Capture the cell that displays the provided text and extract its (x, y) central coordinate. 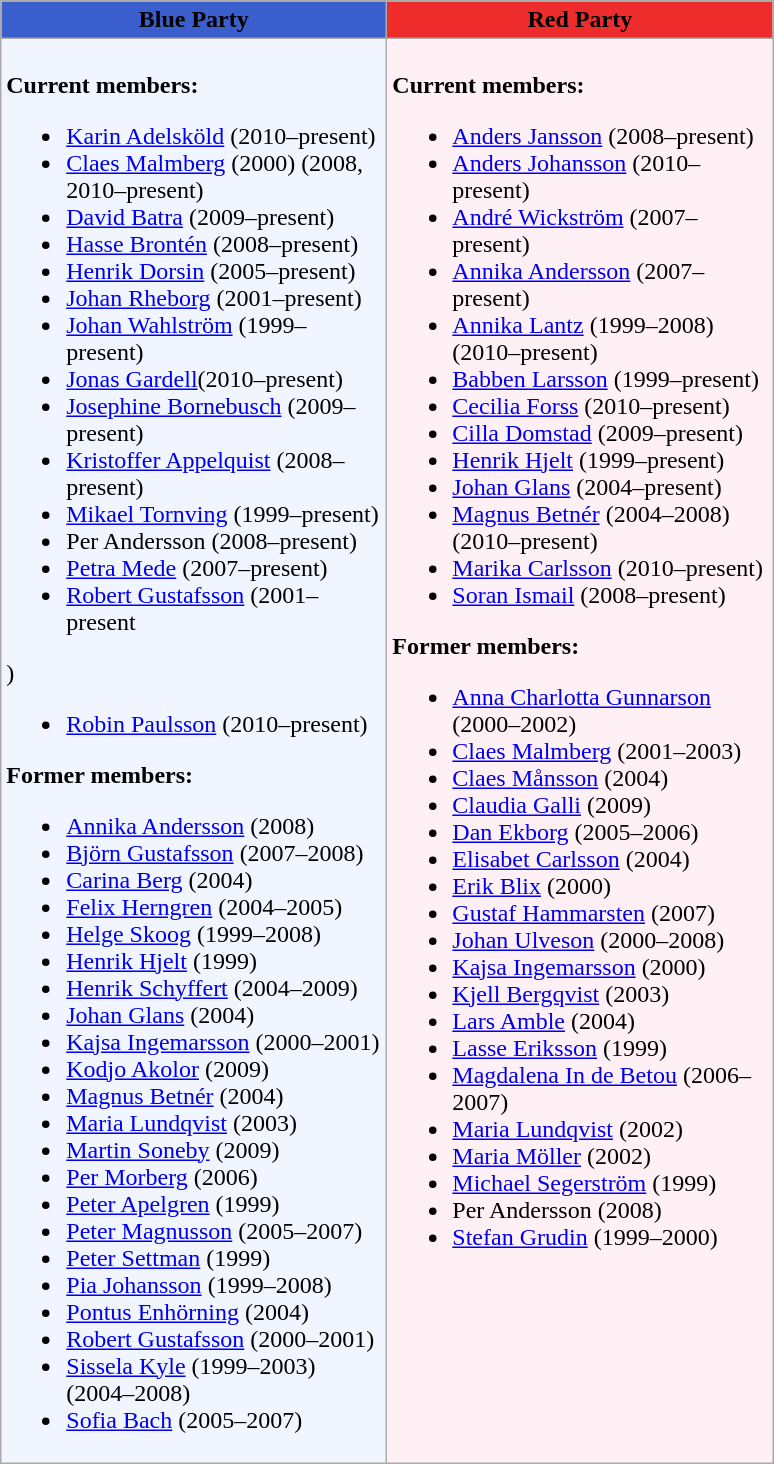
Red Party (580, 20)
Blue Party (194, 20)
